Find where the given text appears and provide that cell's center as [x, y] coordinate. 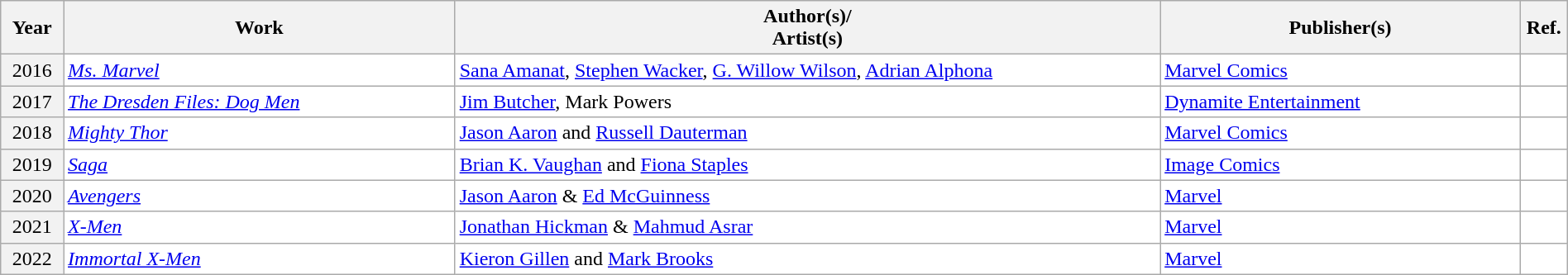
Ref. [1543, 28]
Dynamite Entertainment [1341, 102]
2016 [32, 70]
Publisher(s) [1341, 28]
2017 [32, 102]
Jason Aaron & Ed McGuinness [807, 196]
Ms. Marvel [260, 70]
Image Comics [1341, 164]
Year [32, 28]
Sana Amanat, Stephen Wacker, G. Willow Wilson, Adrian Alphona [807, 70]
Brian K. Vaughan and Fiona Staples [807, 164]
Jim Butcher, Mark Powers [807, 102]
X-Men [260, 227]
2022 [32, 258]
Immortal X-Men [260, 258]
Author(s)/Artist(s) [807, 28]
Mighty Thor [260, 133]
2018 [32, 133]
Jason Aaron and Russell Dauterman [807, 133]
Work [260, 28]
The Dresden Files: Dog Men [260, 102]
2020 [32, 196]
2021 [32, 227]
2019 [32, 164]
Avengers [260, 196]
Jonathan Hickman & Mahmud Asrar [807, 227]
Saga [260, 164]
Kieron Gillen and Mark Brooks [807, 258]
